Capture the cell that displays the provided text and extract its [x, y] central coordinate. 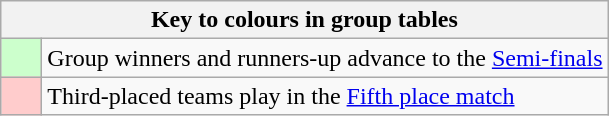
Third-placed teams play in the Fifth place match [325, 96]
Key to colours in group tables [304, 20]
Group winners and runners-up advance to the Semi-finals [325, 58]
